Determine the (x, y) coordinate at the center of the cell enclosing the given text.  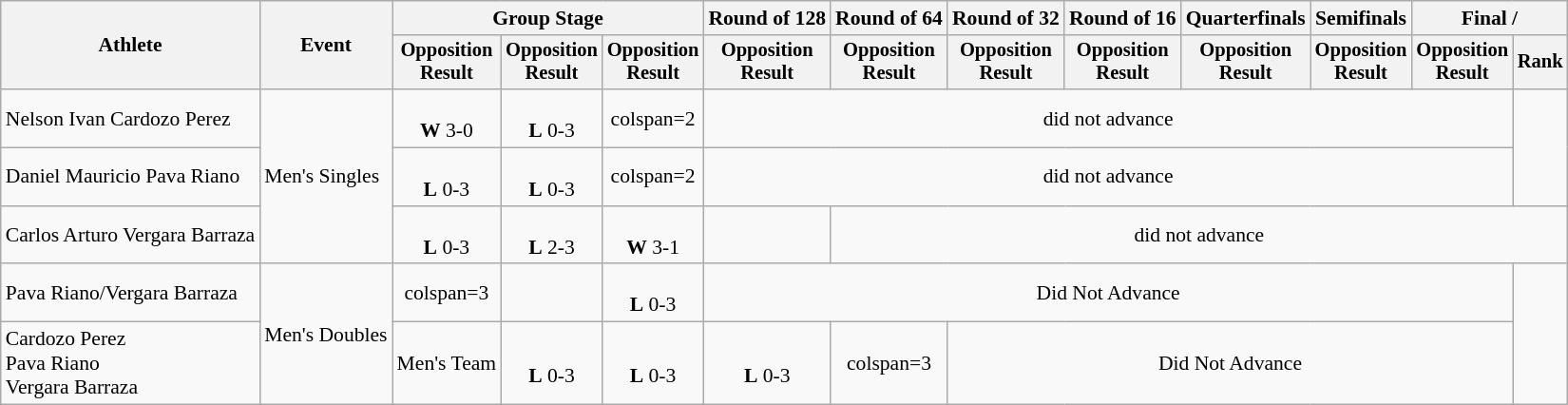
Rank (1540, 63)
Men's Team (447, 363)
W 3-1 (654, 236)
Quarterfinals (1246, 18)
W 3-0 (447, 118)
Pava Riano/Vergara Barraza (130, 293)
Round of 16 (1123, 18)
Cardozo PerezPava RianoVergara Barraza (130, 363)
Semifinals (1361, 18)
Round of 32 (1005, 18)
Athlete (130, 46)
Group Stage (548, 18)
Round of 64 (889, 18)
Carlos Arturo Vergara Barraza (130, 236)
Men's Singles (325, 177)
Round of 128 (767, 18)
Event (325, 46)
Daniel Mauricio Pava Riano (130, 177)
L 2-3 (551, 236)
Final / (1489, 18)
Men's Doubles (325, 335)
Nelson Ivan Cardozo Perez (130, 118)
